Find where the given text appears and provide that cell's center as [X, Y] coordinate. 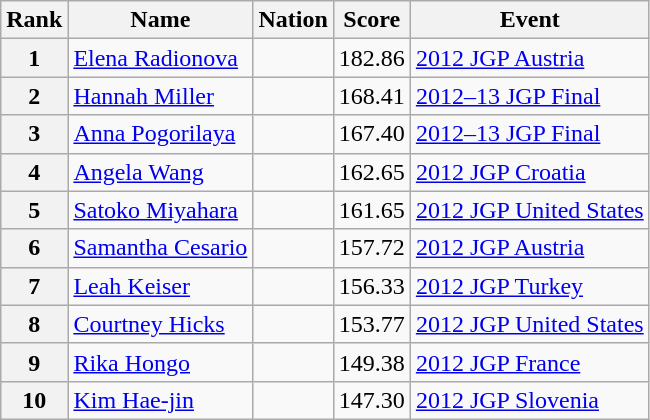
6 [34, 248]
2012 JGP Slovenia [530, 400]
2012 JGP Turkey [530, 286]
2012 JGP Croatia [530, 172]
161.65 [372, 210]
9 [34, 362]
5 [34, 210]
Rika Hongo [160, 362]
156.33 [372, 286]
10 [34, 400]
Samantha Cesario [160, 248]
Elena Radionova [160, 58]
1 [34, 58]
Name [160, 20]
Satoko Miyahara [160, 210]
4 [34, 172]
3 [34, 134]
2 [34, 96]
153.77 [372, 324]
167.40 [372, 134]
Angela Wang [160, 172]
149.38 [372, 362]
Rank [34, 20]
Nation [293, 20]
7 [34, 286]
Kim Hae-jin [160, 400]
Anna Pogorilaya [160, 134]
147.30 [372, 400]
Leah Keiser [160, 286]
8 [34, 324]
168.41 [372, 96]
2012 JGP France [530, 362]
Event [530, 20]
157.72 [372, 248]
182.86 [372, 58]
Hannah Miller [160, 96]
162.65 [372, 172]
Score [372, 20]
Courtney Hicks [160, 324]
